Pinpoint the cell where the given text exists, returning its [X, Y] midpoint coordinate. 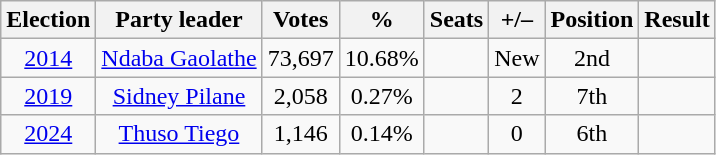
Party leader [179, 20]
2,058 [300, 96]
Thuso Tiego [179, 134]
2019 [48, 96]
2nd [592, 58]
0.27% [382, 96]
1,146 [300, 134]
Seats [456, 20]
Position [592, 20]
+/– [517, 20]
2024 [48, 134]
10.68% [382, 58]
New [517, 58]
Sidney Pilane [179, 96]
73,697 [300, 58]
% [382, 20]
Result [677, 20]
Ndaba Gaolathe [179, 58]
0 [517, 134]
2 [517, 96]
0.14% [382, 134]
7th [592, 96]
2014 [48, 58]
Election [48, 20]
Votes [300, 20]
6th [592, 134]
